For the text-containing cell, return its midpoint in (x, y) coordinate format. 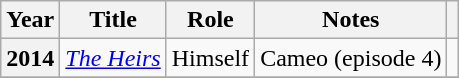
2014 (30, 58)
Role (210, 20)
The Heirs (113, 58)
Notes (351, 20)
Year (30, 20)
Title (113, 20)
Himself (210, 58)
Cameo (episode 4) (351, 58)
